Identify which cell holds the provided text, then report its [x, y] central coordinate. 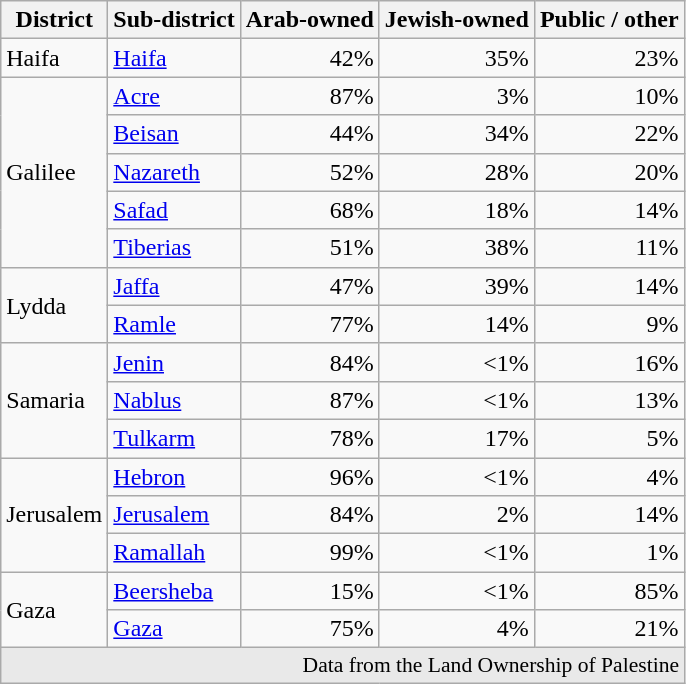
39% [456, 286]
Hebron [174, 477]
96% [310, 477]
68% [310, 210]
51% [310, 248]
52% [310, 172]
75% [310, 629]
16% [609, 362]
Safad [174, 210]
44% [310, 134]
Samaria [54, 400]
42% [310, 58]
21% [609, 629]
78% [310, 438]
34% [456, 134]
28% [456, 172]
Tulkarm [174, 438]
Arab-owned [310, 20]
23% [609, 58]
Lydda [54, 305]
9% [609, 324]
Jewish-owned [456, 20]
11% [609, 248]
17% [456, 438]
Ramallah [174, 553]
35% [456, 58]
District [54, 20]
3% [456, 96]
Nazareth [174, 172]
Acre [174, 96]
77% [310, 324]
99% [310, 553]
85% [609, 591]
Data from the Land Ownership of Palestine [342, 666]
22% [609, 134]
47% [310, 286]
20% [609, 172]
Tiberias [174, 248]
Beersheba [174, 591]
Sub-district [174, 20]
18% [456, 210]
38% [456, 248]
Beisan [174, 134]
Galilee [54, 172]
Public / other [609, 20]
Jaffa [174, 286]
Nablus [174, 400]
13% [609, 400]
1% [609, 553]
5% [609, 438]
Ramle [174, 324]
10% [609, 96]
Jenin [174, 362]
2% [456, 515]
15% [310, 591]
